Scan for the cell matching the given text and deliver its [X, Y] coordinate at center. 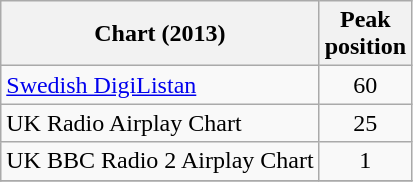
1 [365, 161]
Peakposition [365, 34]
UK BBC Radio 2 Airplay Chart [160, 161]
25 [365, 123]
Chart (2013) [160, 34]
UK Radio Airplay Chart [160, 123]
60 [365, 85]
Swedish DigiListan [160, 85]
